For the text-containing cell, return its midpoint in (X, Y) coordinate format. 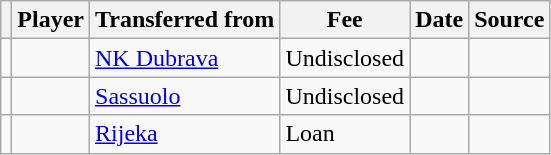
Transferred from (185, 20)
Player (51, 20)
Loan (345, 134)
NK Dubrava (185, 58)
Source (510, 20)
Sassuolo (185, 96)
Rijeka (185, 134)
Date (440, 20)
Fee (345, 20)
